Return the [x, y] coordinate for the center point of the cell that contains the specified text.  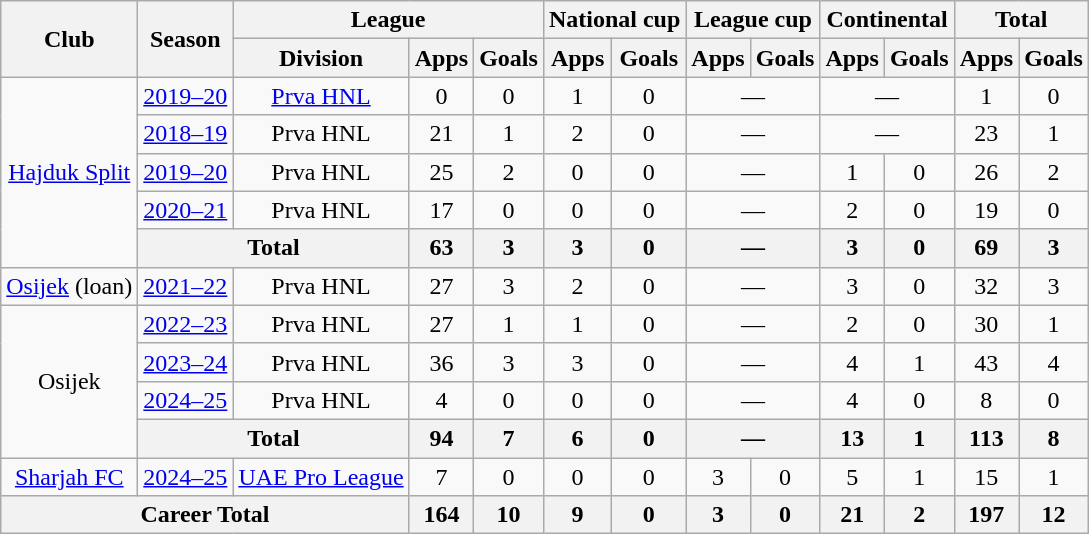
12 [1054, 515]
23 [986, 134]
69 [986, 248]
Continental [887, 20]
Sharjah FC [70, 477]
Career Total [205, 515]
63 [441, 248]
Division [321, 58]
Osijek [70, 381]
2018–19 [186, 134]
30 [986, 324]
2023–24 [186, 362]
2020–21 [186, 210]
36 [441, 362]
Season [186, 39]
17 [441, 210]
43 [986, 362]
15 [986, 477]
32 [986, 286]
25 [441, 172]
26 [986, 172]
9 [577, 515]
94 [441, 438]
13 [852, 438]
League cup [753, 20]
2021–22 [186, 286]
UAE Pro League [321, 477]
Hajduk Split [70, 172]
5 [852, 477]
National cup [614, 20]
Osijek (loan) [70, 286]
6 [577, 438]
10 [509, 515]
Club [70, 39]
2022–23 [186, 324]
197 [986, 515]
League [388, 20]
19 [986, 210]
164 [441, 515]
113 [986, 438]
